From the cell containing the given text, extract its center point as [X, Y] coordinate. 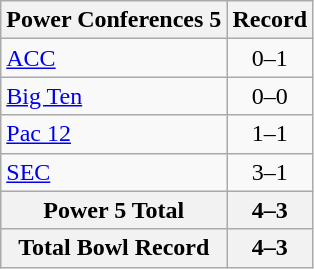
SEC [114, 172]
Record [270, 20]
Pac 12 [114, 134]
3–1 [270, 172]
Power Conferences 5 [114, 20]
ACC [114, 58]
0–1 [270, 58]
Total Bowl Record [114, 248]
Power 5 Total [114, 210]
Big Ten [114, 96]
1–1 [270, 134]
0–0 [270, 96]
